For the text-containing cell, return its midpoint in [x, y] coordinate format. 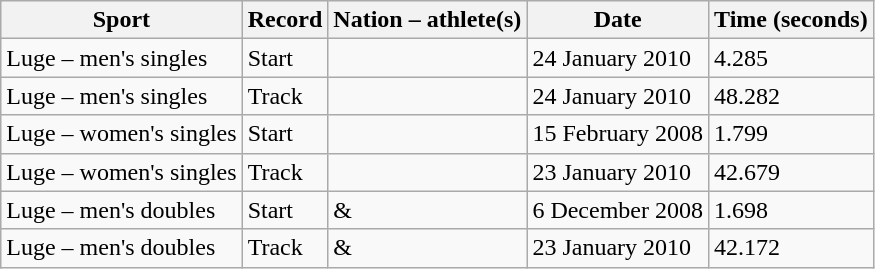
15 February 2008 [618, 134]
Time (seconds) [792, 20]
48.282 [792, 96]
42.679 [792, 172]
Date [618, 20]
42.172 [792, 248]
1.799 [792, 134]
Nation – athlete(s) [428, 20]
1.698 [792, 210]
Sport [122, 20]
4.285 [792, 58]
6 December 2008 [618, 210]
Record [285, 20]
